Extract the [x, y] coordinate from the center of the cell holding the provided text.  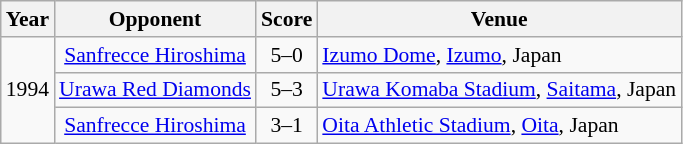
1994 [28, 90]
Opponent [155, 19]
Oita Athletic Stadium, Oita, Japan [499, 126]
3–1 [286, 126]
5–0 [286, 55]
Venue [499, 19]
5–3 [286, 90]
Urawa Red Diamonds [155, 90]
Izumo Dome, Izumo, Japan [499, 55]
Year [28, 19]
Score [286, 19]
Urawa Komaba Stadium, Saitama, Japan [499, 90]
